From the cell containing the given text, extract its center point as [X, Y] coordinate. 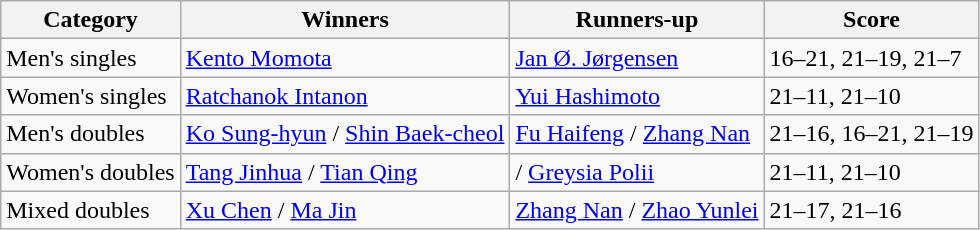
Xu Chen / Ma Jin [345, 210]
Men's doubles [90, 134]
16–21, 21–19, 21–7 [872, 58]
Winners [345, 20]
Category [90, 20]
Women's doubles [90, 172]
Tang Jinhua / Tian Qing [345, 172]
Men's singles [90, 58]
Ko Sung-hyun / Shin Baek-cheol [345, 134]
Women's singles [90, 96]
Zhang Nan / Zhao Yunlei [637, 210]
/ Greysia Polii [637, 172]
Mixed doubles [90, 210]
Runners-up [637, 20]
Yui Hashimoto [637, 96]
Score [872, 20]
Jan Ø. Jørgensen [637, 58]
Ratchanok Intanon [345, 96]
21–17, 21–16 [872, 210]
21–16, 16–21, 21–19 [872, 134]
Kento Momota [345, 58]
Fu Haifeng / Zhang Nan [637, 134]
